From the cell containing the given text, extract its center point as [X, Y] coordinate. 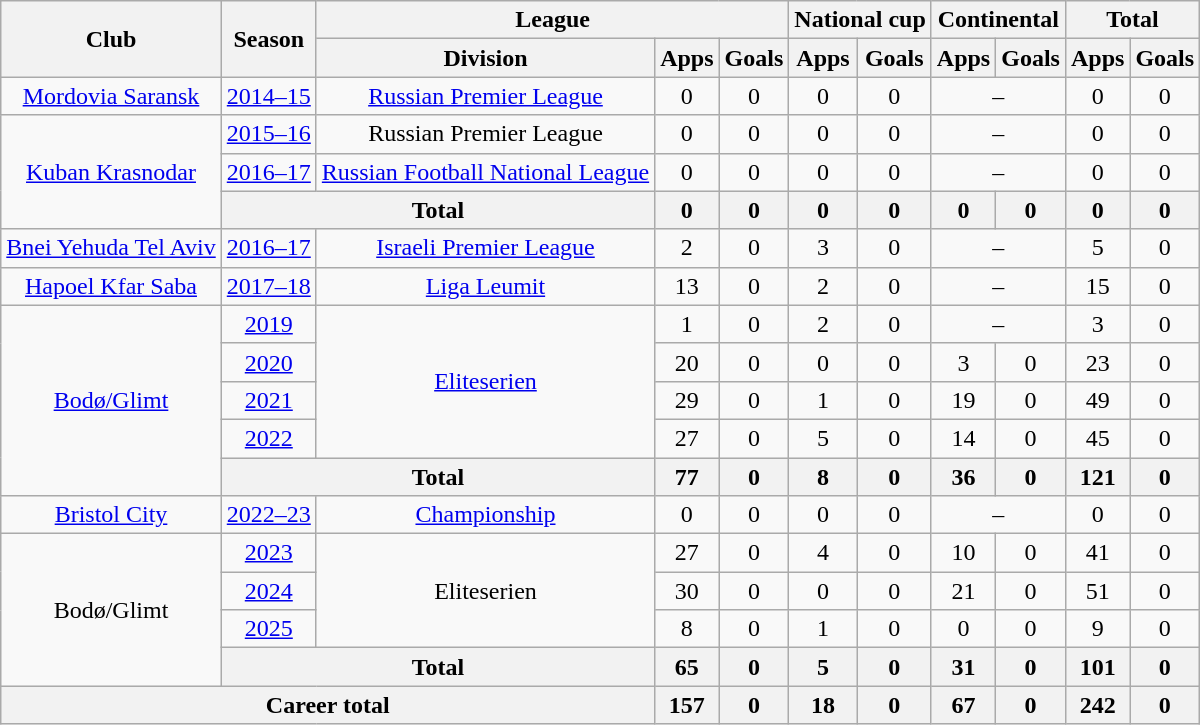
Bristol City [111, 515]
Season [268, 39]
31 [963, 667]
Division [485, 58]
National cup [860, 20]
2020 [268, 362]
Israeli Premier League [485, 248]
30 [687, 591]
29 [687, 400]
121 [1097, 477]
Bnei Yehuda Tel Aviv [111, 248]
77 [687, 477]
Career total [328, 705]
Russian Football National League [485, 172]
18 [823, 705]
2017–18 [268, 286]
Hapoel Kfar Saba [111, 286]
2015–16 [268, 134]
41 [1097, 553]
2014–15 [268, 96]
49 [1097, 400]
2021 [268, 400]
2019 [268, 324]
23 [1097, 362]
65 [687, 667]
9 [1097, 629]
Liga Leumit [485, 286]
67 [963, 705]
21 [963, 591]
4 [823, 553]
51 [1097, 591]
2023 [268, 553]
101 [1097, 667]
157 [687, 705]
2022–23 [268, 515]
2025 [268, 629]
19 [963, 400]
36 [963, 477]
Mordovia Saransk [111, 96]
20 [687, 362]
League [552, 20]
242 [1097, 705]
10 [963, 553]
Kuban Krasnodar [111, 172]
45 [1097, 438]
13 [687, 286]
14 [963, 438]
2022 [268, 438]
Club [111, 39]
15 [1097, 286]
Continental [998, 20]
2024 [268, 591]
Championship [485, 515]
